Output the (x, y) coordinate of the center of the cell containing the given text.  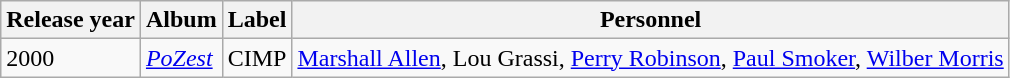
2000 (71, 58)
Album (181, 20)
PoZest (181, 58)
Marshall Allen, Lou Grassi, Perry Robinson, Paul Smoker, Wilber Morris (650, 58)
CIMP (257, 58)
Personnel (650, 20)
Release year (71, 20)
Label (257, 20)
